Capture the cell that displays the provided text and extract its [x, y] central coordinate. 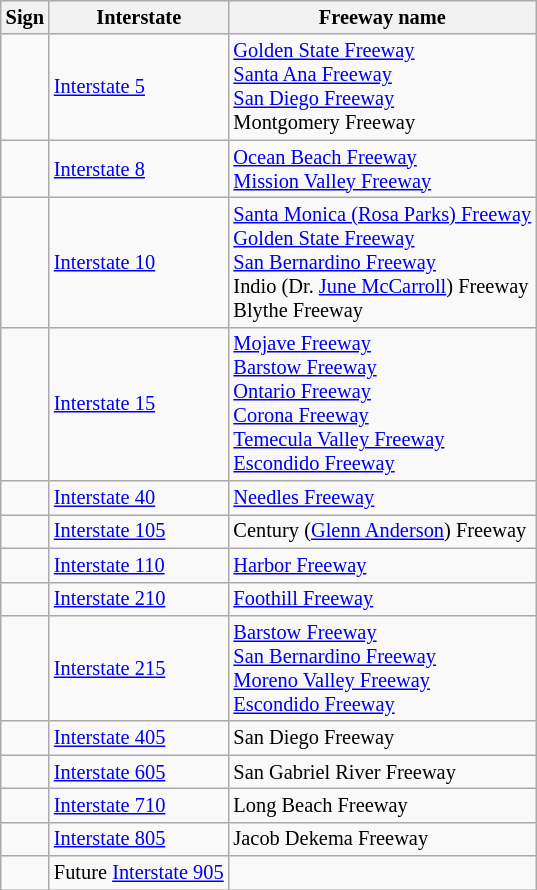
Interstate 215 [139, 668]
Future Interstate 905 [139, 873]
Barstow FreewaySan Bernardino FreewayMoreno Valley FreewayEscondido Freeway [383, 668]
Interstate 15 [139, 404]
Interstate 110 [139, 565]
Golden State FreewaySanta Ana FreewaySan Diego FreewayMontgomery Freeway [383, 87]
Jacob Dekema Freeway [383, 839]
Interstate 210 [139, 599]
Interstate 8 [139, 169]
Interstate 710 [139, 805]
Interstate 10 [139, 262]
Freeway name [383, 17]
Mojave FreewayBarstow FreewayOntario FreewayCorona FreewayTemecula Valley FreewayEscondido Freeway [383, 404]
Interstate 605 [139, 772]
Interstate 40 [139, 498]
Harbor Freeway [383, 565]
Interstate [139, 17]
Ocean Beach FreewayMission Valley Freeway [383, 169]
Sign [25, 17]
Needles Freeway [383, 498]
San Gabriel River Freeway [383, 772]
San Diego Freeway [383, 738]
Long Beach Freeway [383, 805]
Foothill Freeway [383, 599]
Santa Monica (Rosa Parks) FreewayGolden State FreewaySan Bernardino FreewayIndio (Dr. June McCarroll) FreewayBlythe Freeway [383, 262]
Interstate 5 [139, 87]
Interstate 105 [139, 531]
Interstate 805 [139, 839]
Century (Glenn Anderson) Freeway [383, 531]
Interstate 405 [139, 738]
